Identify which cell holds the provided text, then report its [X, Y] central coordinate. 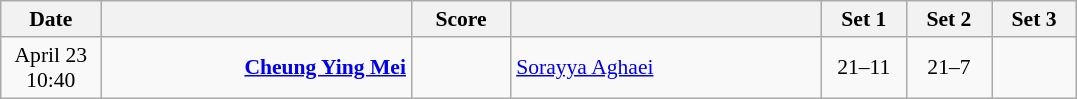
Cheung Ying Mei [256, 68]
Set 3 [1034, 19]
Score [461, 19]
Set 1 [864, 19]
April 2310:40 [51, 68]
Date [51, 19]
21–7 [948, 68]
Set 2 [948, 19]
21–11 [864, 68]
Sorayya Aghaei [666, 68]
